Output the [X, Y] coordinate of the center of the cell containing the given text.  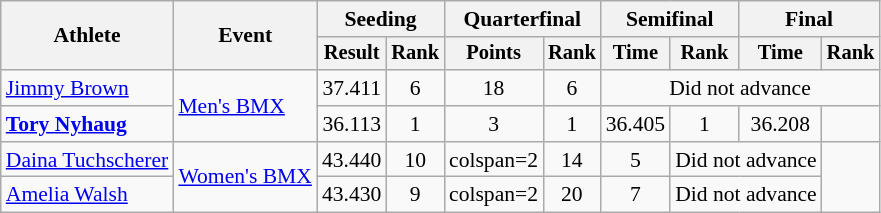
Final [810, 19]
43.440 [352, 160]
5 [636, 160]
Quarterfinal [522, 19]
Semifinal [670, 19]
Women's BMX [245, 178]
Jimmy Brown [88, 88]
43.430 [352, 195]
9 [415, 195]
Men's BMX [245, 106]
36.113 [352, 124]
36.405 [636, 124]
20 [572, 195]
Athlete [88, 36]
Points [494, 54]
Tory Nyhaug [88, 124]
36.208 [780, 124]
Seeding [380, 19]
10 [415, 160]
Result [352, 54]
14 [572, 160]
Daina Tuchscherer [88, 160]
37.411 [352, 88]
3 [494, 124]
Amelia Walsh [88, 195]
7 [636, 195]
18 [494, 88]
Event [245, 36]
